Determine the [X, Y] coordinate at the center of the cell enclosing the given text.  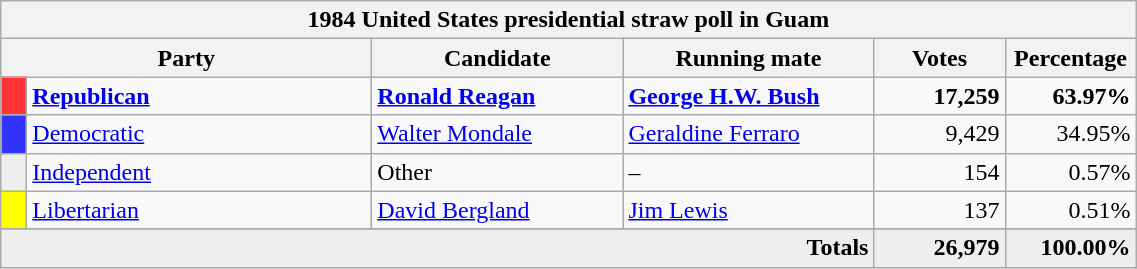
Votes [940, 58]
– [748, 172]
Libertarian [200, 210]
Other [498, 172]
George H.W. Bush [748, 96]
17,259 [940, 96]
Jim Lewis [748, 210]
26,979 [940, 248]
9,429 [940, 134]
34.95% [1070, 134]
1984 United States presidential straw poll in Guam [568, 20]
Independent [200, 172]
Totals [438, 248]
137 [940, 210]
63.97% [1070, 96]
Democratic [200, 134]
Walter Mondale [498, 134]
Ronald Reagan [498, 96]
Party [186, 58]
0.51% [1070, 210]
154 [940, 172]
Candidate [498, 58]
Running mate [748, 58]
David Bergland [498, 210]
Republican [200, 96]
0.57% [1070, 172]
Percentage [1070, 58]
100.00% [1070, 248]
Geraldine Ferraro [748, 134]
